Determine the (X, Y) coordinate at the center of the cell enclosing the given text.  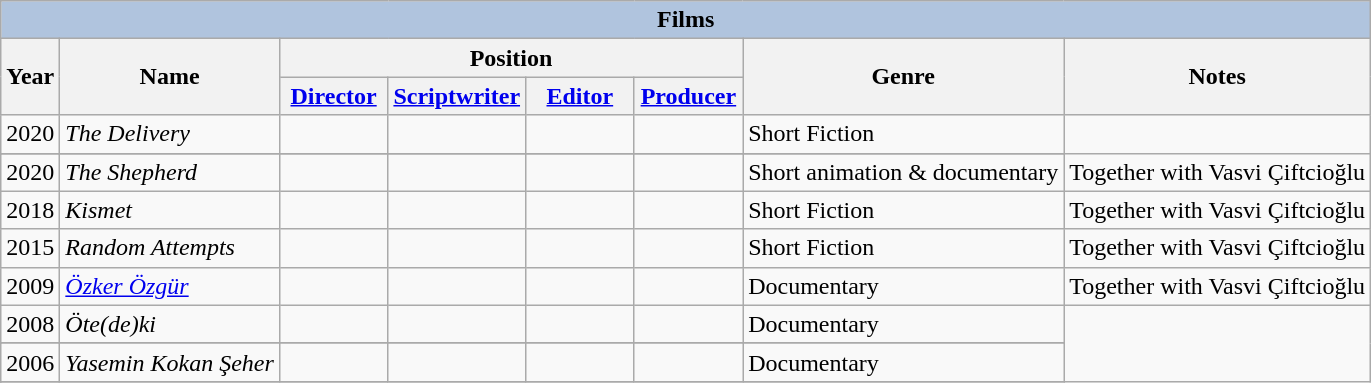
Scriptwriter (457, 96)
Year (30, 77)
Öte(de)ki (170, 324)
Name (170, 77)
2009 (30, 286)
Özker Özgür (170, 286)
Position (510, 58)
The Shepherd (170, 172)
Notes (1218, 77)
2015 (30, 248)
2018 (30, 210)
Films (686, 20)
The Delivery (170, 134)
Director (334, 96)
2008 (30, 324)
Genre (904, 77)
Random Attempts (170, 248)
Yasemin Kokan Şeher (170, 362)
Kismet (170, 210)
Short animation & documentary (904, 172)
Editor (580, 96)
Producer (688, 96)
2006 (30, 362)
